Determine the [x, y] coordinate at the center of the cell enclosing the given text.  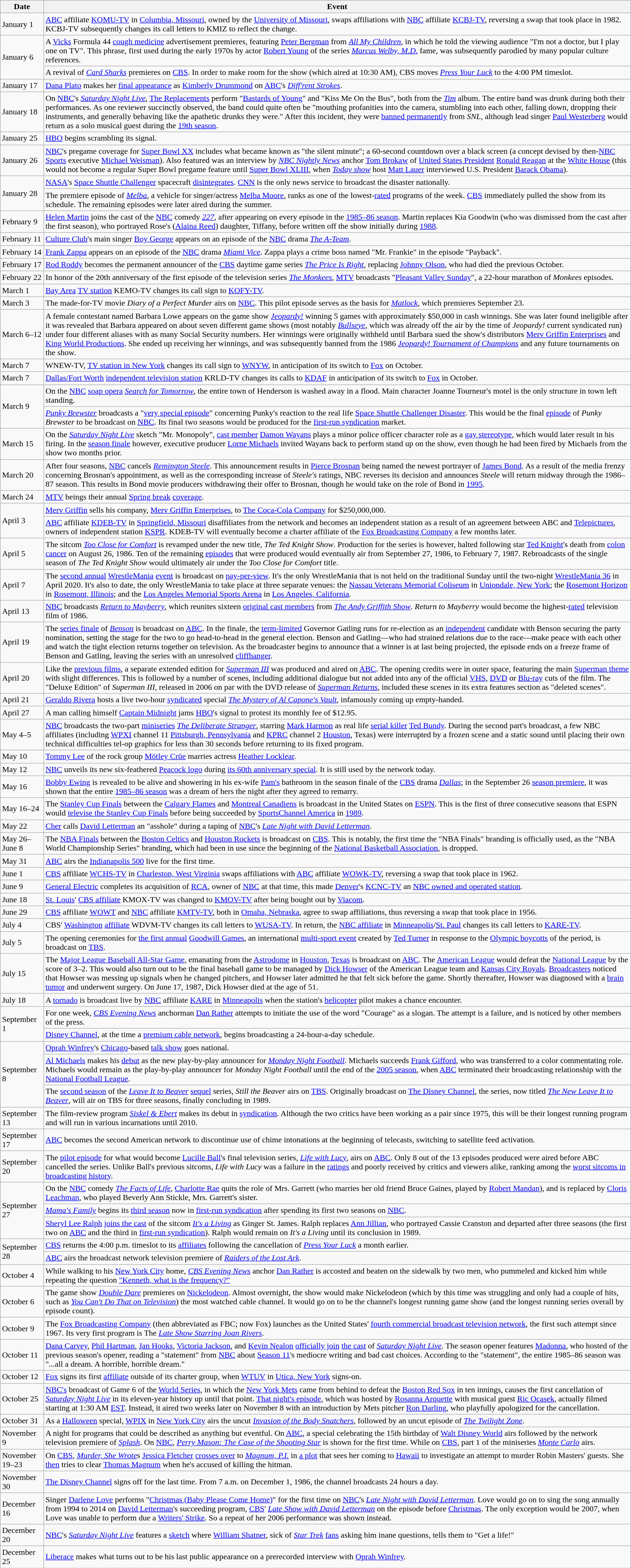
CBS affiliate WOWT and NBC affiliate KMTV-TV, both in Omaha, Nebraska, agree to swap affiliations, thus reversing a swap that took place in 1956. [337, 912]
September 8 [22, 1074]
November 19–23 [22, 1460]
June 9 [22, 886]
May 12 [22, 769]
NBC's Saturday Night Live features a sketch where William Shatner, sick of Star Trek fans asking him inane questions, tells them to "Get a life!" [337, 1535]
January 1 [22, 24]
Dallas/Fort Worth independent television station KRLD-TV changes its calls to KDAF in anticipation of its switch to Fox in October. [337, 378]
September 28 [22, 1252]
September 27 [22, 1210]
April 27 [22, 713]
June 18 [22, 900]
January 6 [22, 57]
April 5 [22, 553]
May 16–24 [22, 809]
July 5 [22, 942]
Dana Plato makes her final appearance as Kimberly Drummond on ABC's Diff'rent Strokes. [337, 85]
October 12 [22, 1377]
April 21 [22, 700]
St. Louis' CBS affiliate KMOX-TV was changed to KMOV-TV after being bought out by Viacom. [337, 900]
March 20 [22, 475]
April 20 [22, 678]
September 1 [22, 1024]
A tornado is broadcast live by NBC affiliate KARE in Minneapolis when the station's helicopter pilot makes a chance encounter. [337, 1000]
December 20 [22, 1535]
January 17 [22, 85]
June 29 [22, 912]
NBC unveils its new six-feathered Peacock logo during its 60th anniversary special. It is still used by the network today. [337, 769]
July 15 [22, 973]
Liberace makes what turns out to be his last public appearance on a prerecorded interview with Oprah Winfrey. [337, 1557]
October 6 [22, 1302]
September 17 [22, 1140]
February 9 [22, 221]
January 28 [22, 193]
Mama's Family begins its third season now in first-run syndication after spending its first two seasons on NBC. [337, 1210]
March 1 [22, 290]
Merv Griffin sells his company, Merv Griffin Enterprises, to The Coca-Cola Company for $250,000,000. [337, 510]
January 25 [22, 138]
As a Halloween special, WPIX in New York City airs the uncut Invasion of the Body Snatchers, followed by an uncut episode of The Twilight Zone. [337, 1421]
October 9 [22, 1328]
March 24 [22, 497]
NASA's Space Shuttle Challenger spacecraft disintegrates. CNN is the only news service to broadcast the disaster nationally. [337, 182]
February 11 [22, 239]
Cher calls David Letterman an "asshole" during a taping of NBC's Late Night with David Letterman. [337, 826]
March 15 [22, 444]
Culture Club's main singer Boy George appears on an episode of the NBC drama The A-Team. [337, 239]
April 19 [22, 642]
Disney Channel, at the time a premium cable network, begins broadcasting a 24-hour-a-day schedule. [337, 1035]
July 4 [22, 925]
Oprah Winfrey's Chicago-based talk show goes national. [337, 1048]
April 3 [22, 521]
HBO begins scrambling its signal. [337, 138]
May 10 [22, 757]
May 4–5 [22, 735]
Date [22, 7]
May 26–June 8 [22, 843]
March 3 [22, 303]
September 13 [22, 1118]
Event [337, 7]
MTV beings their annual Spring break coverage. [337, 497]
October 4 [22, 1276]
CBS returns the 4:00 p.m. timeslot to its affiliates following the cancellation of Press Your Luck a month earlier. [337, 1245]
The Disney Channel signs off for the last time. From 7 a.m. on December 1, 1986, the channel broadcasts 24 hours a day. [337, 1482]
A man calling himself Captain Midnight jams HBO's signal to protest its monthly fee of $12.95. [337, 713]
Geraldo Rivera hosts a live two-hour syndicated special The Mystery of Al Capone's Vault, infamously coming up empty-handed. [337, 700]
ABC airs the broadcast network television premiere of Raiders of the Lost Ark. [337, 1258]
February 22 [22, 278]
General Electric completes its acquisition of RCA, owner of NBC at that time, this made Denver's KCNC-TV an NBC owned and operated station. [337, 886]
April 13 [22, 611]
October 31 [22, 1421]
WNEW-TV, TV station in New York changes its call sign to WNYW, in anticipation of its switch to Fox on October. [337, 365]
CBS affiliate WCHS-TV in Charleston, West Virginia swaps affiliations with ABC affiliate WOWK-TV, reversing a swap that took place in 1962. [337, 874]
December 25 [22, 1557]
February 17 [22, 265]
November 30 [22, 1482]
ABC airs the Indianapolis 500 live for the first time. [337, 861]
June 1 [22, 874]
February 14 [22, 252]
May 16 [22, 787]
April 7 [22, 585]
The made-for-TV movie Diary of a Perfect Murder airs on NBC. This pilot episode serves as the basis for Matlock, which premieres September 23. [337, 303]
October 11 [22, 1355]
Tommy Lee of the rock group Mötley Crüe marries actress Heather Locklear. [337, 757]
September 20 [22, 1166]
December 16 [22, 1508]
Bay Area TV station KEMO-TV changes its call sign to KOFY-TV. [337, 290]
November 9 [22, 1438]
January 26 [22, 160]
May 22 [22, 826]
March 9 [22, 406]
Fox signs its first affiliate outside of its charter group, when WTUV in Utica, New York signs-on. [337, 1377]
July 18 [22, 1000]
May 31 [22, 861]
March 6–12 [22, 334]
October 25 [22, 1399]
January 18 [22, 112]
Frank Zappa appears on an episode of the NBC drama Miami Vice. Zappa plays a crime boss named "Mr. Frankie" in the episode "Payback". [337, 252]
